Identify which cell holds the provided text, then report its (X, Y) central coordinate. 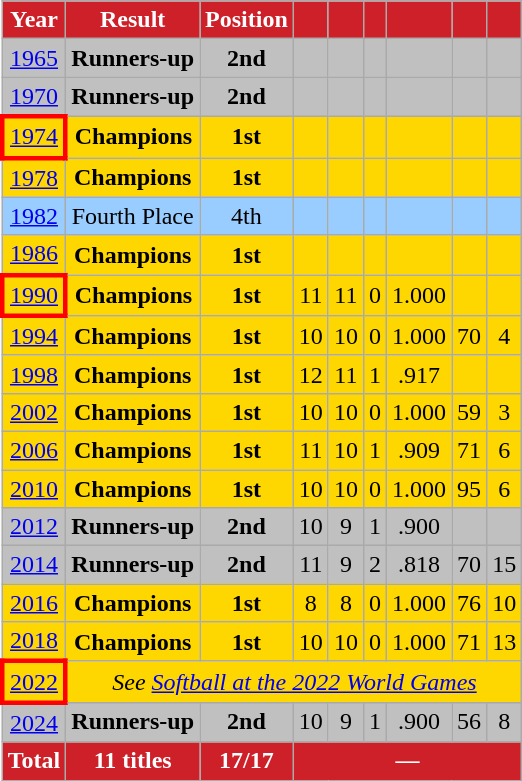
1990 (34, 296)
13 (504, 642)
Result (133, 20)
56 (470, 722)
2024 (34, 722)
2014 (34, 565)
15 (504, 565)
4 (504, 336)
.818 (420, 565)
2016 (34, 603)
76 (470, 603)
1994 (34, 336)
See Softball at the 2022 World Games (294, 682)
17/17 (247, 761)
— (407, 761)
1982 (34, 216)
1998 (34, 374)
1986 (34, 255)
2022 (34, 682)
11 titles (133, 761)
95 (470, 489)
2010 (34, 489)
Total (34, 761)
1974 (34, 136)
.909 (420, 450)
2012 (34, 527)
2 (374, 565)
2002 (34, 412)
.917 (420, 374)
1965 (34, 58)
4th (247, 216)
2018 (34, 642)
59 (470, 412)
Fourth Place (133, 216)
12 (310, 374)
1978 (34, 178)
Year (34, 20)
1970 (34, 97)
Position (247, 20)
2006 (34, 450)
3 (504, 412)
